Scan for the cell matching the given text and deliver its (X, Y) coordinate at center. 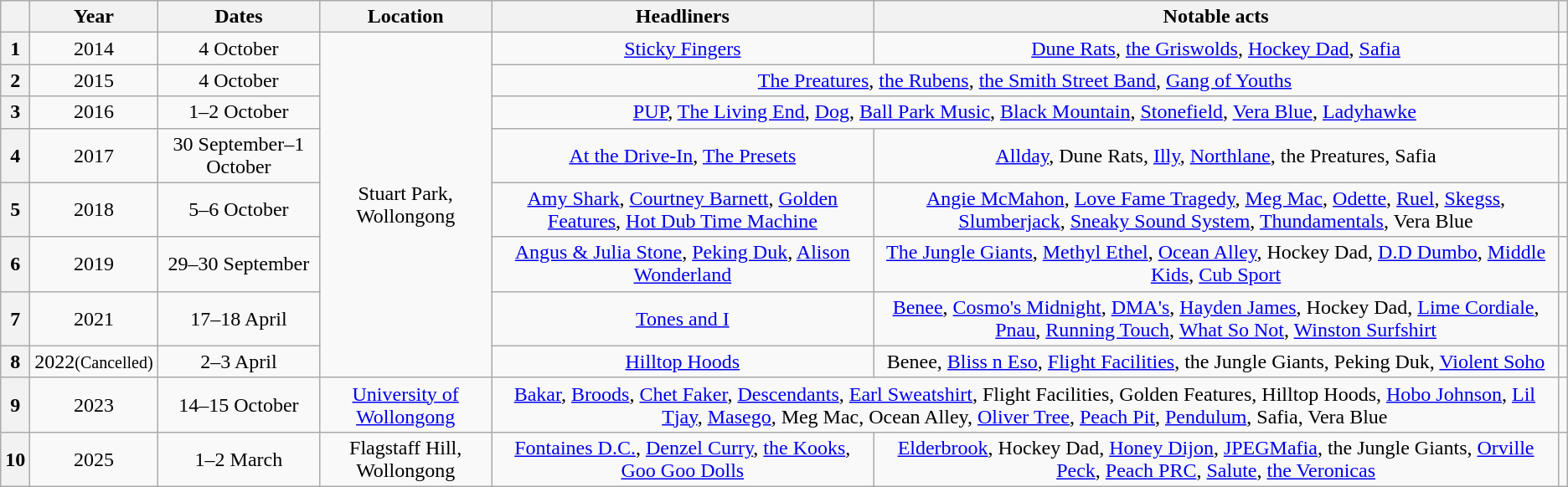
2–3 April (239, 361)
At the Drive-In, The Presets (683, 156)
9 (15, 405)
29–30 September (239, 264)
Fontaines D.C., Denzel Curry, the Kooks, Goo Goo Dolls (683, 459)
Tones and I (683, 318)
Allday, Dune Rats, Illy, Northlane, the Preatures, Safia (1216, 156)
8 (15, 361)
2025 (94, 459)
3 (15, 112)
University of Wollongong (405, 405)
Notable acts (1216, 17)
2023 (94, 405)
Year (94, 17)
2018 (94, 209)
2 (15, 80)
2019 (94, 264)
2016 (94, 112)
2022(Cancelled) (94, 361)
Stuart Park, Wollongong (405, 205)
Sticky Fingers (683, 49)
Amy Shark, Courtney Barnett, Golden Features, Hot Dub Time Machine (683, 209)
Benee, Cosmo's Midnight, DMA's, Hayden James, Hockey Dad, Lime Cordiale, Pnau, Running Touch, What So Not, Winston Surfshirt (1216, 318)
5 (15, 209)
30 September–1 October (239, 156)
Flagstaff Hill, Wollongong (405, 459)
The Jungle Giants, Methyl Ethel, Ocean Alley, Hockey Dad, D.D Dumbo, Middle Kids, Cub Sport (1216, 264)
Angie McMahon, Love Fame Tragedy, Meg Mac, Odette, Ruel, Skegss, Slumberjack, Sneaky Sound System, Thundamentals, Vera Blue (1216, 209)
Angus & Julia Stone, Peking Duk, Alison Wonderland (683, 264)
Headliners (683, 17)
Location (405, 17)
Elderbrook, Hockey Dad, Honey Dijon, JPEGMafia, the Jungle Giants, Orville Peck, Peach PRC, Salute, the Veronicas (1216, 459)
1–2 October (239, 112)
Hilltop Hoods (683, 361)
2021 (94, 318)
2015 (94, 80)
17–18 April (239, 318)
2014 (94, 49)
4 (15, 156)
The Preatures, the Rubens, the Smith Street Band, Gang of Youths (1025, 80)
2017 (94, 156)
PUP, The Living End, Dog, Ball Park Music, Black Mountain, Stonefield, Vera Blue, Ladyhawke (1025, 112)
6 (15, 264)
5–6 October (239, 209)
Dates (239, 17)
1 (15, 49)
Benee, Bliss n Eso, Flight Facilities, the Jungle Giants, Peking Duk, Violent Soho (1216, 361)
Dune Rats, the Griswolds, Hockey Dad, Safia (1216, 49)
1–2 March (239, 459)
7 (15, 318)
14–15 October (239, 405)
10 (15, 459)
